Pinpoint the cell where the given text exists, returning its (X, Y) midpoint coordinate. 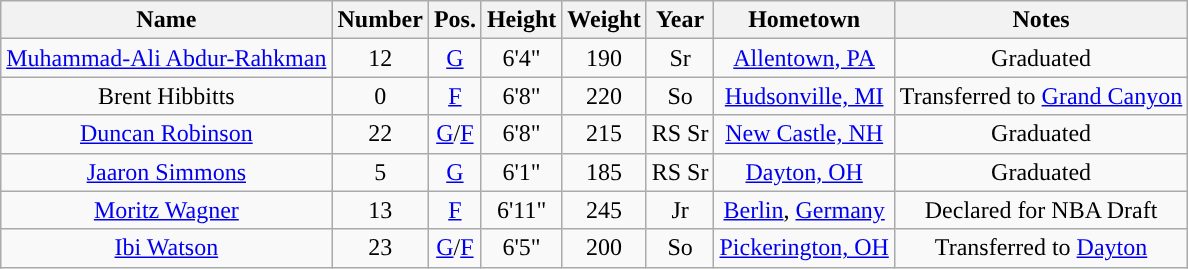
Brent Hibbitts (166, 96)
Transferred to Grand Canyon (1040, 96)
Notes (1040, 20)
Height (521, 20)
Name (166, 20)
190 (604, 58)
215 (604, 134)
23 (380, 248)
Jr (680, 210)
245 (604, 210)
Transferred to Dayton (1040, 248)
Pos. (454, 20)
New Castle, NH (804, 134)
Ibi Watson (166, 248)
Dayton, OH (804, 172)
Muhammad-Ali Abdur-Rahkman (166, 58)
6'5" (521, 248)
Weight (604, 20)
Declared for NBA Draft (1040, 210)
Number (380, 20)
Hometown (804, 20)
Year (680, 20)
0 (380, 96)
Duncan Robinson (166, 134)
200 (604, 248)
185 (604, 172)
Jaaron Simmons (166, 172)
6'11" (521, 210)
12 (380, 58)
Pickerington, OH (804, 248)
220 (604, 96)
22 (380, 134)
Sr (680, 58)
Hudsonville, MI (804, 96)
13 (380, 210)
Berlin, Germany (804, 210)
Allentown, PA (804, 58)
6'4" (521, 58)
Moritz Wagner (166, 210)
6'1" (521, 172)
5 (380, 172)
